Identify which cell holds the provided text, then report its [x, y] central coordinate. 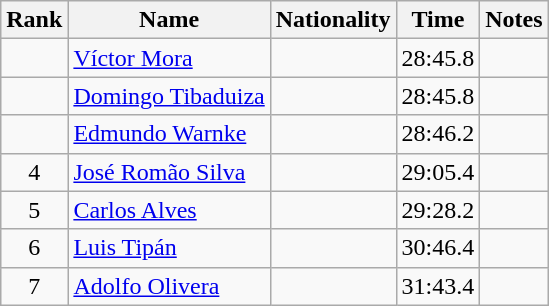
30:46.4 [438, 248]
Carlos Alves [169, 210]
Edmundo Warnke [169, 134]
5 [34, 210]
Rank [34, 20]
Nationality [333, 20]
Adolfo Olivera [169, 286]
Time [438, 20]
28:46.2 [438, 134]
29:05.4 [438, 172]
29:28.2 [438, 210]
6 [34, 248]
4 [34, 172]
Notes [514, 20]
Luis Tipán [169, 248]
Víctor Mora [169, 58]
José Romão Silva [169, 172]
7 [34, 286]
Name [169, 20]
Domingo Tibaduiza [169, 96]
31:43.4 [438, 286]
